Provide the [X, Y] coordinate of the cell's center where the given text is located.  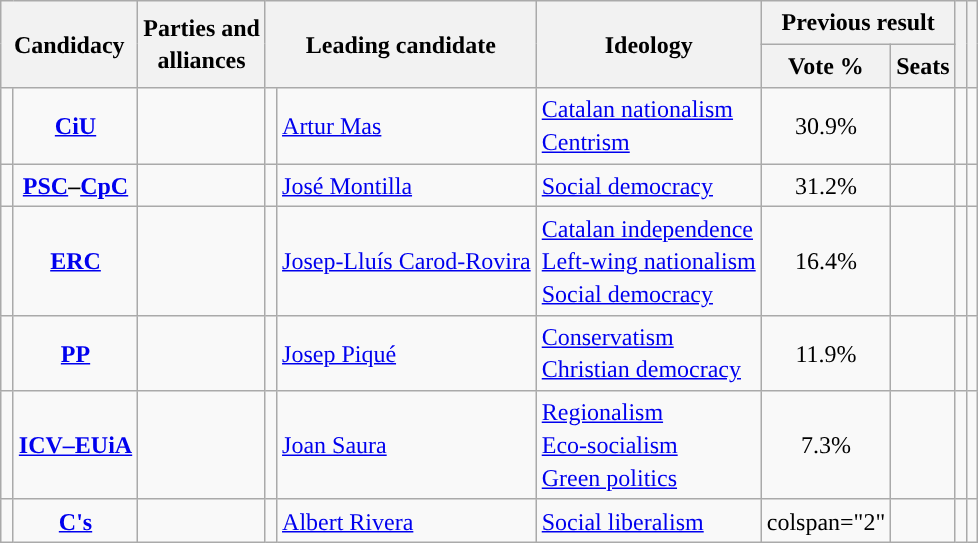
Social democracy [648, 186]
Josep Piqué [407, 353]
31.2% [826, 186]
16.4% [826, 261]
30.9% [826, 126]
ICV–EUiA [75, 445]
Candidacy [70, 44]
Parties andalliances [202, 44]
7.3% [826, 445]
PSC–CpC [75, 186]
Joan Saura [407, 445]
PP [75, 353]
11.9% [826, 353]
ConservatismChristian democracy [648, 353]
ERC [75, 261]
Leading candidate [400, 44]
Vote % [826, 66]
Ideology [648, 44]
Catalan independenceLeft-wing nationalismSocial democracy [648, 261]
Albert Rivera [407, 520]
José Montilla [407, 186]
Artur Mas [407, 126]
Catalan nationalismCentrism [648, 126]
Previous result [858, 22]
CiU [75, 126]
Seats [923, 66]
Josep-Lluís Carod-Rovira [407, 261]
Social liberalism [648, 520]
colspan="2" [826, 520]
C's [75, 520]
RegionalismEco-socialismGreen politics [648, 445]
